Extract the [x, y] coordinate from the center of the cell holding the provided text.  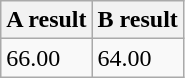
66.00 [46, 58]
64.00 [138, 58]
B result [138, 20]
A result [46, 20]
